Search for the cell housing the specified text and yield its (x, y) center coordinate. 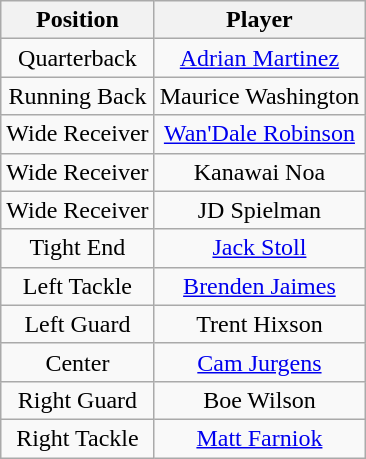
Right Guard (78, 400)
Jack Stoll (260, 248)
JD Spielman (260, 210)
Boe Wilson (260, 400)
Left Tackle (78, 286)
Maurice Washington (260, 96)
Wan'Dale Robinson (260, 134)
Tight End (78, 248)
Kanawai Noa (260, 172)
Brenden Jaimes (260, 286)
Player (260, 20)
Center (78, 362)
Right Tackle (78, 438)
Running Back (78, 96)
Left Guard (78, 324)
Matt Farniok (260, 438)
Position (78, 20)
Trent Hixson (260, 324)
Adrian Martinez (260, 58)
Quarterback (78, 58)
Cam Jurgens (260, 362)
